Search for the cell housing the specified text and yield its (x, y) center coordinate. 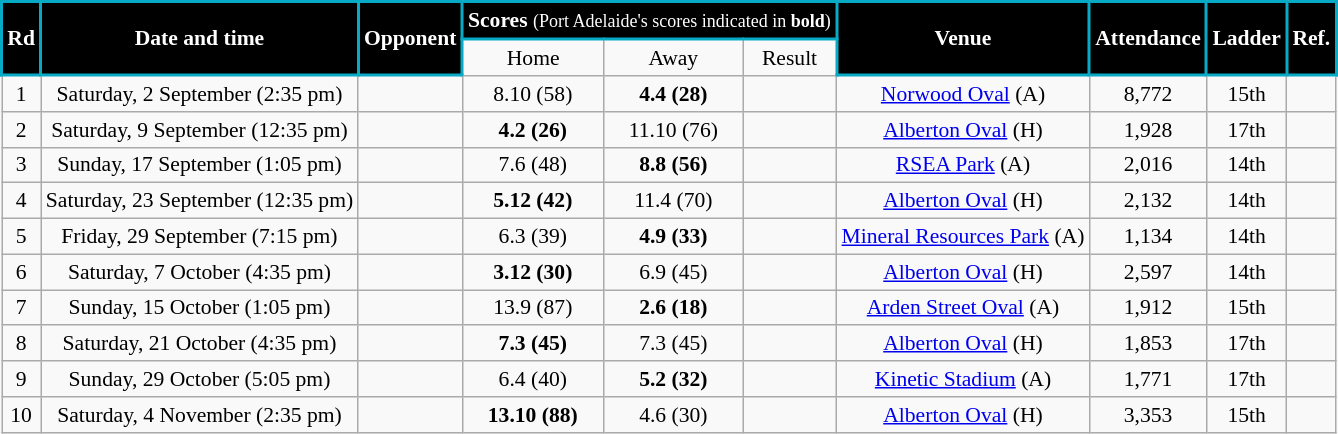
Saturday, 23 September (12:35 pm) (200, 201)
2,132 (1148, 201)
13.10 (88) (532, 415)
1,928 (1148, 130)
1,853 (1148, 344)
1,134 (1148, 237)
Saturday, 7 October (4:35 pm) (200, 272)
Venue (964, 39)
6 (22, 272)
4.4 (28) (673, 93)
Saturday, 9 September (12:35 pm) (200, 130)
Saturday, 4 November (2:35 pm) (200, 415)
RSEA Park (A) (964, 165)
5.2 (32) (673, 379)
6.4 (40) (532, 379)
Ladder (1247, 39)
5 (22, 237)
1,912 (1148, 308)
Mineral Resources Park (A) (964, 237)
4 (22, 201)
Attendance (1148, 39)
11.4 (70) (673, 201)
4.9 (33) (673, 237)
2.6 (18) (673, 308)
8.8 (56) (673, 165)
3,353 (1148, 415)
9 (22, 379)
6.3 (39) (532, 237)
8,772 (1148, 93)
8.10 (58) (532, 93)
Sunday, 17 September (1:05 pm) (200, 165)
4.2 (26) (532, 130)
3.12 (30) (532, 272)
Rd (22, 39)
5.12 (42) (532, 201)
2 (22, 130)
4.6 (30) (673, 415)
2,016 (1148, 165)
Sunday, 29 October (5:05 pm) (200, 379)
8 (22, 344)
1 (22, 93)
Arden Street Oval (A) (964, 308)
Away (673, 57)
Norwood Oval (A) (964, 93)
3 (22, 165)
10 (22, 415)
Result (790, 57)
Saturday, 21 October (4:35 pm) (200, 344)
Scores (Port Adelaide's scores indicated in bold) (649, 20)
6.9 (45) (673, 272)
13.9 (87) (532, 308)
11.10 (76) (673, 130)
Date and time (200, 39)
Sunday, 15 October (1:05 pm) (200, 308)
Ref. (1312, 39)
2,597 (1148, 272)
1,771 (1148, 379)
Friday, 29 September (7:15 pm) (200, 237)
7 (22, 308)
Kinetic Stadium (A) (964, 379)
Saturday, 2 September (2:35 pm) (200, 93)
7.6 (48) (532, 165)
Opponent (410, 39)
Home (532, 57)
